Identify which cell holds the provided text, then report its [X, Y] central coordinate. 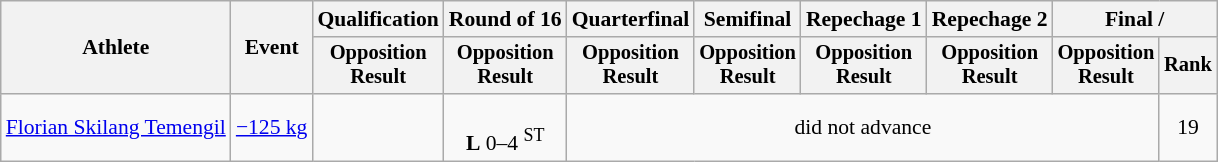
Semifinal [748, 19]
Event [272, 48]
19 [1188, 128]
Rank [1188, 66]
Round of 16 [506, 19]
Quarterfinal [631, 19]
Qualification [378, 19]
Repechage 2 [990, 19]
Repechage 1 [864, 19]
Athlete [116, 48]
Final / [1135, 19]
−125 kg [272, 128]
L 0–4 ST [506, 128]
Florian Skilang Temengil [116, 128]
did not advance [863, 128]
